From the cell containing the given text, extract its center point as [X, Y] coordinate. 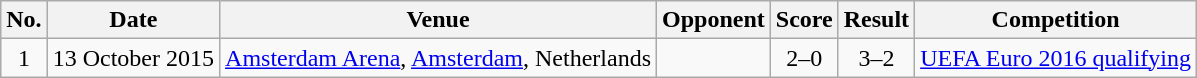
2–0 [804, 58]
Venue [438, 20]
1 [24, 58]
13 October 2015 [133, 58]
Opponent [714, 20]
Competition [1056, 20]
UEFA Euro 2016 qualifying [1056, 58]
Result [876, 20]
No. [24, 20]
Score [804, 20]
Date [133, 20]
3–2 [876, 58]
Amsterdam Arena, Amsterdam, Netherlands [438, 58]
